From the cell containing the given text, extract its center point as [X, Y] coordinate. 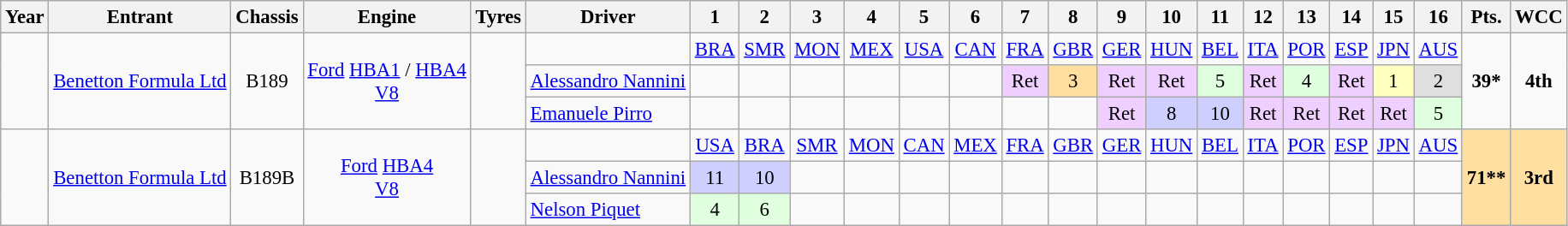
16 [1438, 17]
Engine [387, 17]
15 [1393, 17]
7 [1025, 17]
Year [25, 17]
B189B [267, 178]
13 [1306, 17]
WCC [1539, 17]
Tyres [498, 17]
4th [1539, 82]
Ford HBA4V8 [387, 178]
3rd [1539, 178]
Driver [608, 17]
Ford HBA1 / HBA4V8 [387, 82]
39* [1486, 82]
B189 [267, 82]
71** [1486, 178]
9 [1121, 17]
Entrant [140, 17]
Emanuele Pirro [608, 114]
14 [1351, 17]
Nelson Piquet [608, 210]
Pts. [1486, 17]
12 [1263, 17]
Chassis [267, 17]
